Identify which cell holds the provided text, then report its (X, Y) central coordinate. 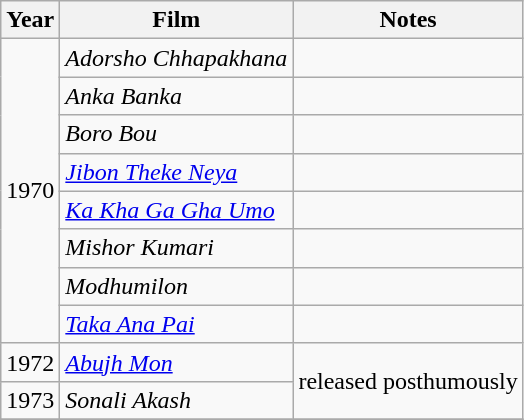
1972 (30, 362)
Ka Kha Ga Gha Umo (176, 210)
Taka Ana Pai (176, 324)
Modhumilon (176, 286)
Year (30, 20)
1973 (30, 400)
Notes (408, 20)
Mishor Kumari (176, 248)
Film (176, 20)
Boro Bou (176, 134)
Abujh Mon (176, 362)
Adorsho Chhapakhana (176, 58)
Sonali Akash (176, 400)
Jibon Theke Neya (176, 172)
Anka Banka (176, 96)
1970 (30, 191)
released posthumously (408, 381)
